For the text-containing cell, return its midpoint in [X, Y] coordinate format. 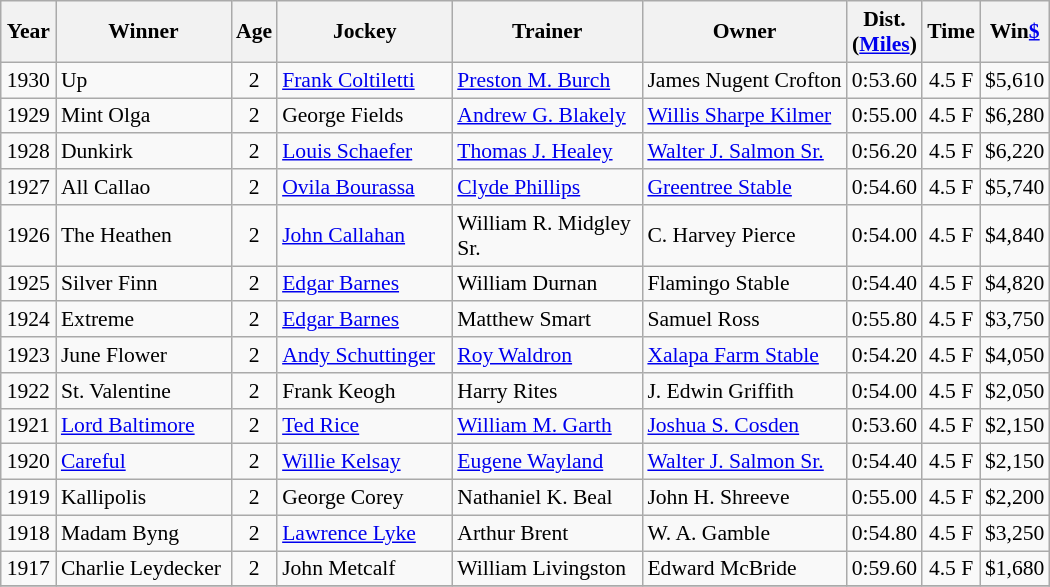
$2,050 [1014, 391]
June Flower [144, 355]
Louis Schaefer [364, 152]
Frank Coltiletti [364, 80]
$4,840 [1014, 236]
0:54.20 [884, 355]
George Fields [364, 116]
$1,680 [1014, 569]
$3,750 [1014, 320]
Harry Rites [547, 391]
Roy Waldron [547, 355]
Lawrence Lyke [364, 533]
$4,820 [1014, 284]
1923 [28, 355]
Ovila Bourassa [364, 187]
0:54.80 [884, 533]
George Corey [364, 498]
Clyde Phillips [547, 187]
1920 [28, 462]
0:55.80 [884, 320]
$5,740 [1014, 187]
Thomas J. Healey [547, 152]
$5,610 [1014, 80]
Samuel Ross [744, 320]
W. A. Gamble [744, 533]
John Metcalf [364, 569]
$2,200 [1014, 498]
Jockey [364, 32]
Dist. (Miles) [884, 32]
All Callao [144, 187]
1926 [28, 236]
Owner [744, 32]
Win$ [1014, 32]
The Heathen [144, 236]
John Callahan [364, 236]
Trainer [547, 32]
Silver Finn [144, 284]
Greentree Stable [744, 187]
0:59.60 [884, 569]
0:54.60 [884, 187]
1921 [28, 426]
Willie Kelsay [364, 462]
Careful [144, 462]
Eugene Wayland [547, 462]
Charlie Leydecker [144, 569]
Age [254, 32]
$3,250 [1014, 533]
1922 [28, 391]
J. Edwin Griffith [744, 391]
William Durnan [547, 284]
William M. Garth [547, 426]
$4,050 [1014, 355]
Xalapa Farm Stable [744, 355]
0:56.20 [884, 152]
Flamingo Stable [744, 284]
Up [144, 80]
1918 [28, 533]
William Livingston [547, 569]
Nathaniel K. Beal [547, 498]
Andy Schuttinger [364, 355]
Mint Olga [144, 116]
Madam Byng [144, 533]
1929 [28, 116]
Matthew Smart [547, 320]
$6,220 [1014, 152]
Preston M. Burch [547, 80]
1930 [28, 80]
Ted Rice [364, 426]
Edward McBride [744, 569]
Extreme [144, 320]
1924 [28, 320]
1925 [28, 284]
1917 [28, 569]
Kallipolis [144, 498]
St. Valentine [144, 391]
Willis Sharpe Kilmer [744, 116]
1928 [28, 152]
Joshua S. Cosden [744, 426]
Winner [144, 32]
Dunkirk [144, 152]
1919 [28, 498]
1927 [28, 187]
John H. Shreeve [744, 498]
Year [28, 32]
C. Harvey Pierce [744, 236]
William R. Midgley Sr. [547, 236]
James Nugent Crofton [744, 80]
Frank Keogh [364, 391]
Lord Baltimore [144, 426]
Time [951, 32]
Arthur Brent [547, 533]
$6,280 [1014, 116]
Andrew G. Blakely [547, 116]
